Find where the given text appears and provide that cell's center as (X, Y) coordinate. 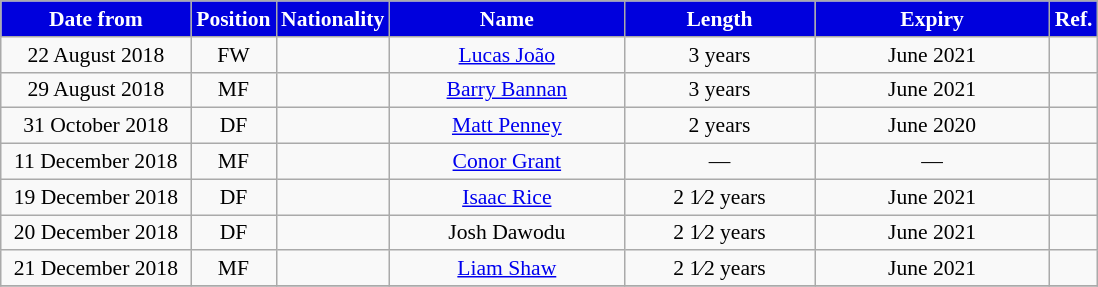
Name (506, 19)
29 August 2018 (96, 90)
Position (234, 19)
Barry Bannan (506, 90)
20 December 2018 (96, 233)
FW (234, 55)
19 December 2018 (96, 197)
Liam Shaw (506, 269)
Matt Penney (506, 126)
22 August 2018 (96, 55)
Lucas João (506, 55)
31 October 2018 (96, 126)
June 2020 (932, 126)
Length (719, 19)
Conor Grant (506, 162)
Nationality (332, 19)
Ref. (1074, 19)
Date from (96, 19)
Expiry (932, 19)
Isaac Rice (506, 197)
21 December 2018 (96, 269)
Josh Dawodu (506, 233)
11 December 2018 (96, 162)
2 years (719, 126)
